From the cell containing the given text, extract its center point as (x, y) coordinate. 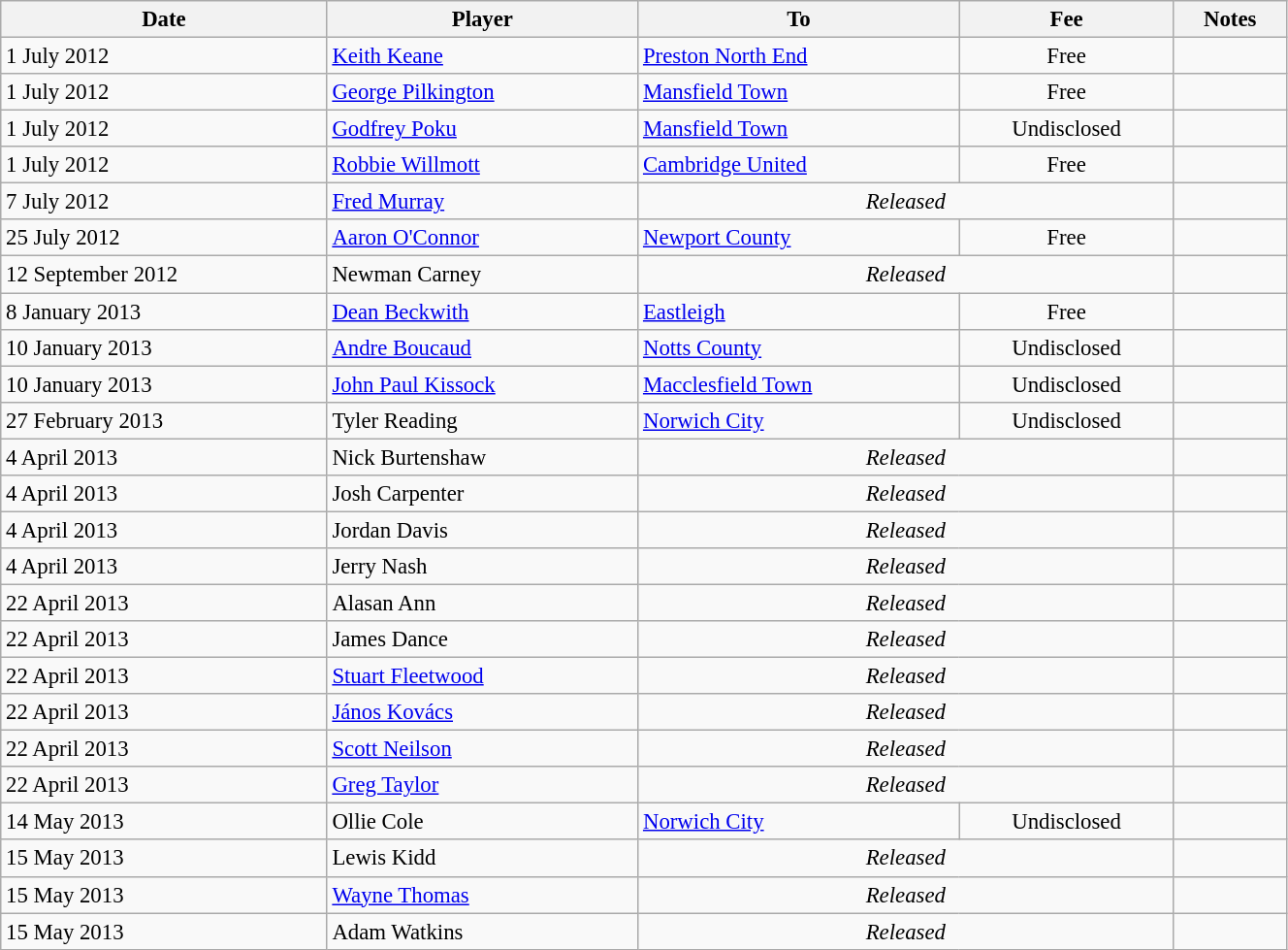
Tyler Reading (483, 420)
Cambridge United (799, 165)
Jerry Nash (483, 567)
Alasan Ann (483, 603)
8 January 2013 (164, 311)
James Dance (483, 639)
Aaron O'Connor (483, 238)
To (799, 19)
Fred Murray (483, 202)
14 May 2013 (164, 822)
János Kovács (483, 712)
Nick Burtenshaw (483, 457)
George Pilkington (483, 92)
Godfrey Poku (483, 129)
Scott Neilson (483, 749)
Dean Beckwith (483, 311)
Date (164, 19)
Newport County (799, 238)
Notts County (799, 347)
Newman Carney (483, 275)
7 July 2012 (164, 202)
Adam Watkins (483, 932)
Robbie Willmott (483, 165)
Greg Taylor (483, 785)
Wayne Thomas (483, 895)
Macclesfield Town (799, 384)
Eastleigh (799, 311)
Stuart Fleetwood (483, 676)
Andre Boucaud (483, 347)
12 September 2012 (164, 275)
Josh Carpenter (483, 494)
Ollie Cole (483, 822)
25 July 2012 (164, 238)
Lewis Kidd (483, 859)
Preston North End (799, 56)
Jordan Davis (483, 530)
Fee (1067, 19)
27 February 2013 (164, 420)
Keith Keane (483, 56)
Player (483, 19)
Notes (1230, 19)
John Paul Kissock (483, 384)
